Detect which cell encompasses the target text, then output its (X, Y) center coordinate. 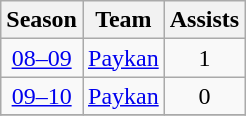
Season (42, 20)
0 (204, 96)
08–09 (42, 58)
Assists (204, 20)
09–10 (42, 96)
Team (123, 20)
1 (204, 58)
